Detect which cell encompasses the target text, then output its (X, Y) center coordinate. 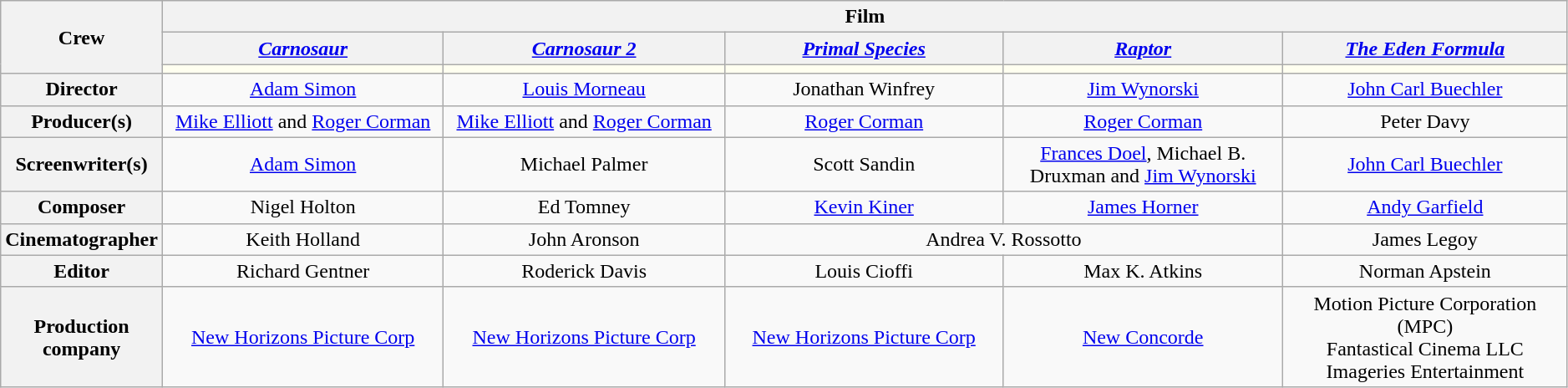
Richard Gentner (302, 271)
The Eden Formula (1425, 48)
Crew (82, 37)
Louis Morneau (584, 89)
Frances Doel, Michael B. Druxman and Jim Wynorski (1143, 164)
Cinematographer (82, 239)
Director (82, 89)
Nigel Holton (302, 207)
Production company (82, 336)
James Legoy (1425, 239)
Norman Apstein (1425, 271)
Andy Garfield (1425, 207)
Keith Holland (302, 239)
Ed Tomney (584, 207)
Louis Cioffi (864, 271)
Editor (82, 271)
Screenwriter(s) (82, 164)
Raptor (1143, 48)
Kevin Kiner (864, 207)
Jonathan Winfrey (864, 89)
John Aronson (584, 239)
New Concorde (1143, 336)
Roderick Davis (584, 271)
Carnosaur (302, 48)
Michael Palmer (584, 164)
James Horner (1143, 207)
Motion Picture Corporation (MPC)Fantastical Cinema LLCImageries Entertainment (1425, 336)
Scott Sandin (864, 164)
Carnosaur 2 (584, 48)
Andrea V. Rossotto (1003, 239)
Producer(s) (82, 121)
Peter Davy (1425, 121)
Composer (82, 207)
Max K. Atkins (1143, 271)
Film (865, 17)
Primal Species (864, 48)
Jim Wynorski (1143, 89)
